Pinpoint the cell where the given text exists, returning its [X, Y] midpoint coordinate. 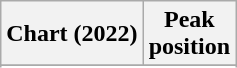
Chart (2022) [72, 34]
Peakposition [189, 34]
